Find where the given text appears and provide that cell's center as (X, Y) coordinate. 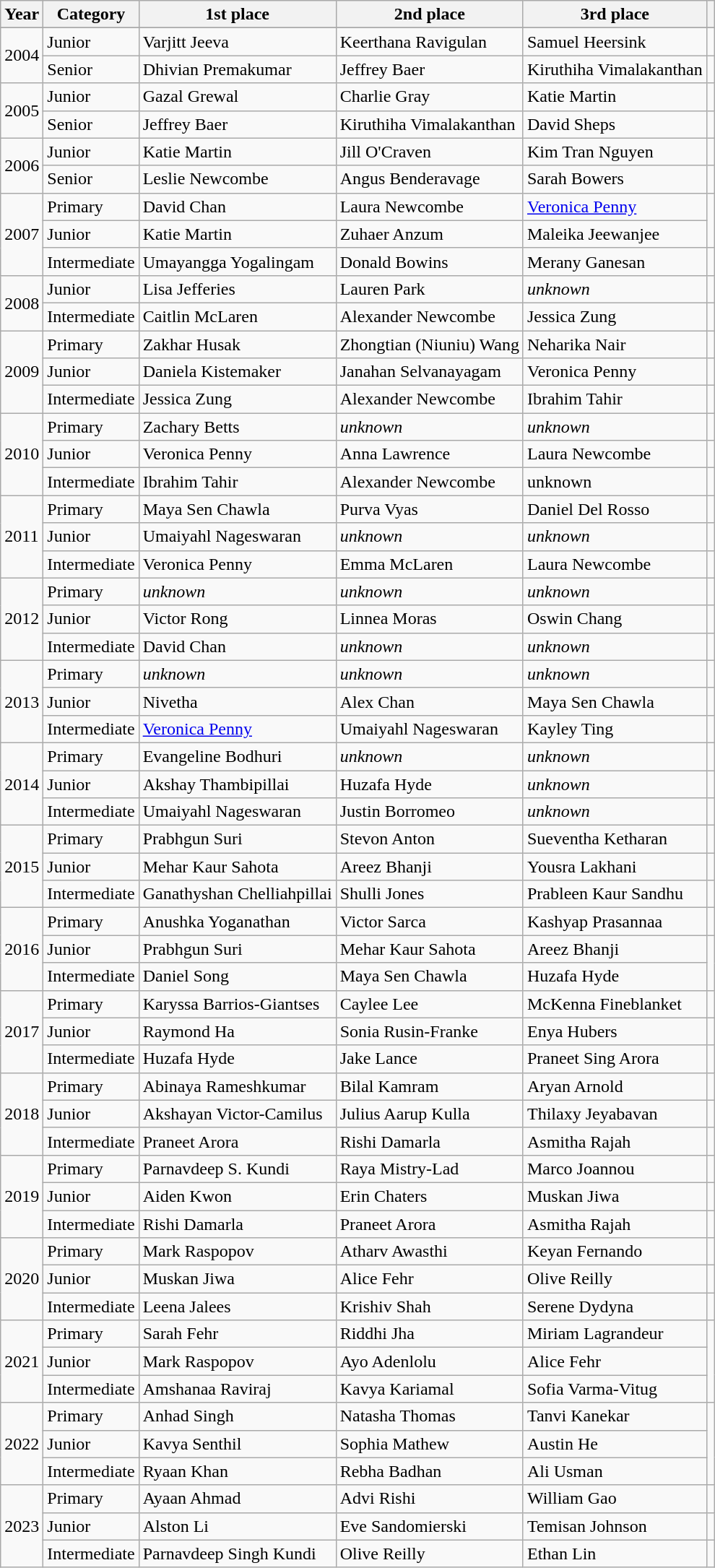
Bilal Kamram (429, 1086)
Emma McLaren (429, 564)
Sarah Bowers (615, 179)
Lisa Jefferies (237, 289)
Varjitt Jeeva (237, 42)
Nivetha (237, 701)
Caylee Lee (429, 1004)
Enya Hubers (615, 1031)
Anhad Singh (237, 1416)
Victor Rong (237, 619)
2011 (22, 537)
Leslie Newcombe (237, 179)
Kavya Kariamal (429, 1389)
Aryan Arnold (615, 1086)
William Gao (615, 1499)
Samuel Heersink (615, 42)
Ganathyshan Chelliahpillai (237, 894)
Akshayan Victor-Camilus (237, 1114)
Parnavdeep Singh Kundi (237, 1554)
Donald Bowins (429, 261)
Zhongtian (Niuniu) Wang (429, 345)
Rebha Badhan (429, 1471)
Praneet Sing Arora (615, 1059)
Kavya Senthil (237, 1444)
Shulli Jones (429, 894)
Oswin Chang (615, 619)
Alston Li (237, 1526)
Lauren Park (429, 289)
Ryaan Khan (237, 1471)
Parnavdeep S. Kundi (237, 1169)
Keerthana Ravigulan (429, 42)
2006 (22, 165)
Ali Usman (615, 1471)
Tanvi Kanekar (615, 1416)
Kim Tran Nguyen (615, 152)
Karyssa Barrios-Giantses (237, 1004)
Keyan Fernando (615, 1252)
2020 (22, 1279)
Zachary Betts (237, 427)
Ayaan Ahmad (237, 1499)
Daniel Song (237, 976)
Sophia Mathew (429, 1444)
Sarah Fehr (237, 1334)
2019 (22, 1196)
Serene Dydyna (615, 1307)
2009 (22, 372)
Zuhaer Anzum (429, 234)
Akshay Thambipillai (237, 784)
David Sheps (615, 124)
Year (22, 14)
2004 (22, 56)
Charlie Gray (429, 97)
Alex Chan (429, 701)
Amshanaa Raviraj (237, 1389)
3rd place (615, 14)
Temisan Johnson (615, 1526)
Merany Ganesan (615, 261)
Zakhar Husak (237, 345)
Victor Sarca (429, 922)
Caitlin McLaren (237, 316)
Daniel Del Rosso (615, 509)
Category (91, 14)
Raymond Ha (237, 1031)
McKenna Fineblanket (615, 1004)
Dhivian Premakumar (237, 69)
Linnea Moras (429, 619)
Eve Sandomierski (429, 1526)
Riddhi Jha (429, 1334)
2021 (22, 1361)
Erin Chaters (429, 1196)
Ethan Lin (615, 1554)
Angus Benderavage (429, 179)
Ayo Adenlolu (429, 1361)
Advi Rishi (429, 1499)
2017 (22, 1031)
Natasha Thomas (429, 1416)
2014 (22, 784)
Prableen Kaur Sandhu (615, 894)
Purva Vyas (429, 509)
Leena Jalees (237, 1307)
Yousra Lakhani (615, 867)
2nd place (429, 14)
Aiden Kwon (237, 1196)
Atharv Awasthi (429, 1252)
Kashyap Prasannaa (615, 922)
2018 (22, 1114)
2023 (22, 1526)
Miriam Lagrandeur (615, 1334)
Krishiv Shah (429, 1307)
Sofia Varma-Vitug (615, 1389)
Abinaya Rameshkumar (237, 1086)
Marco Joannou (615, 1169)
2015 (22, 867)
Gazal Grewal (237, 97)
Jill O'Craven (429, 152)
2013 (22, 701)
2010 (22, 454)
Austin He (615, 1444)
Stevon Anton (429, 839)
Daniela Kistemaker (237, 372)
2016 (22, 949)
Anna Lawrence (429, 454)
Sonia Rusin-Franke (429, 1031)
Raya Mistry-Lad (429, 1169)
2005 (22, 111)
2022 (22, 1444)
2007 (22, 234)
Neharika Nair (615, 345)
Jake Lance (429, 1059)
Kayley Ting (615, 729)
Evangeline Bodhuri (237, 756)
Julius Aarup Kulla (429, 1114)
Maleika Jeewanjee (615, 234)
Sueventha Ketharan (615, 839)
2008 (22, 303)
2012 (22, 619)
Anushka Yoganathan (237, 922)
1st place (237, 14)
Thilaxy Jeyabavan (615, 1114)
Justin Borromeo (429, 812)
Umayangga Yogalingam (237, 261)
Janahan Selvanayagam (429, 372)
